Identify which cell holds the provided text, then report its [x, y] central coordinate. 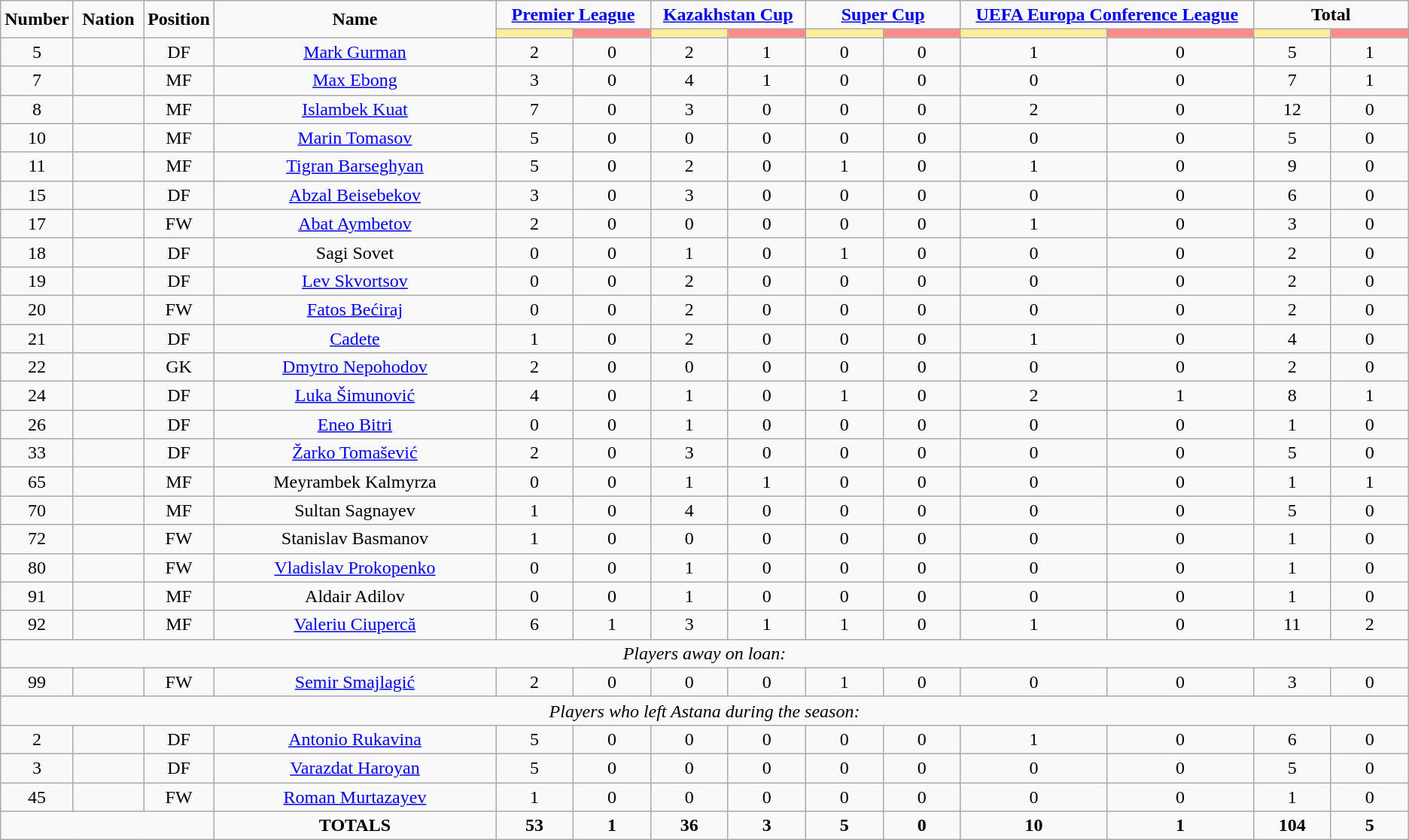
Players who left Astana during the season: [704, 711]
Stanislav Basmanov [355, 539]
Players away on loan: [704, 653]
Dmytro Nepohodov [355, 367]
Varazdat Haroyan [355, 768]
UEFA Europa Conference League [1106, 15]
Kazakhstan Cup [728, 15]
Vladislav Prokopenko [355, 568]
45 [37, 797]
21 [37, 338]
Meyrambek Kalmyrza [355, 482]
GK [179, 367]
Super Cup [883, 15]
Sultan Sagnayev [355, 510]
36 [689, 826]
Fatos Bećiraj [355, 309]
Islambek Kuat [355, 109]
Premier League [573, 15]
Abat Aymbetov [355, 224]
Semir Smajlagić [355, 682]
26 [37, 425]
Antonio Rukavina [355, 739]
Total [1331, 15]
22 [37, 367]
Sagi Sovet [355, 252]
Position [179, 20]
9 [1292, 166]
12 [1292, 109]
53 [534, 826]
Max Ebong [355, 81]
Marin Tomasov [355, 138]
104 [1292, 826]
70 [37, 510]
Tigran Barseghyan [355, 166]
Abzal Beisebekov [355, 195]
19 [37, 281]
99 [37, 682]
17 [37, 224]
91 [37, 596]
Žarko Tomašević [355, 453]
15 [37, 195]
33 [37, 453]
Cadete [355, 338]
Number [37, 20]
92 [37, 625]
Luka Šimunović [355, 396]
TOTALS [355, 826]
Eneo Bitri [355, 425]
24 [37, 396]
Valeriu Ciupercă [355, 625]
65 [37, 482]
20 [37, 309]
Roman Murtazayev [355, 797]
Lev Skvortsov [355, 281]
Name [355, 20]
Nation [108, 20]
18 [37, 252]
Mark Gurman [355, 52]
72 [37, 539]
80 [37, 568]
Aldair Adilov [355, 596]
